Capture the cell that displays the provided text and extract its (X, Y) central coordinate. 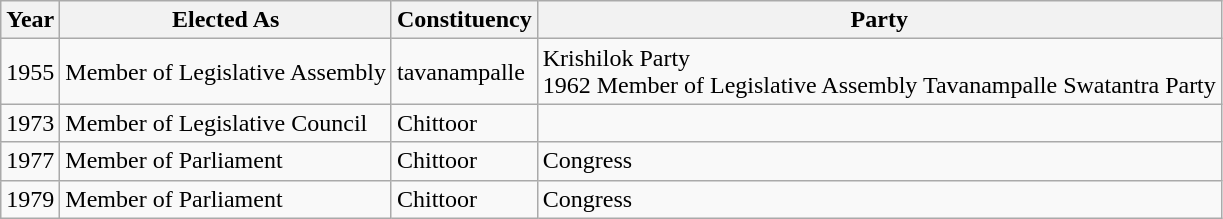
Krishilok Party1962 Member of Legislative Assembly Tavanampalle Swatantra Party (879, 72)
1973 (30, 123)
Constituency (464, 20)
Year (30, 20)
1955 (30, 72)
Party (879, 20)
Member of Legislative Assembly (226, 72)
Member of Legislative Council (226, 123)
tavanampalle (464, 72)
1977 (30, 161)
1979 (30, 199)
Elected As (226, 20)
